Capture the cell that displays the provided text and extract its (x, y) central coordinate. 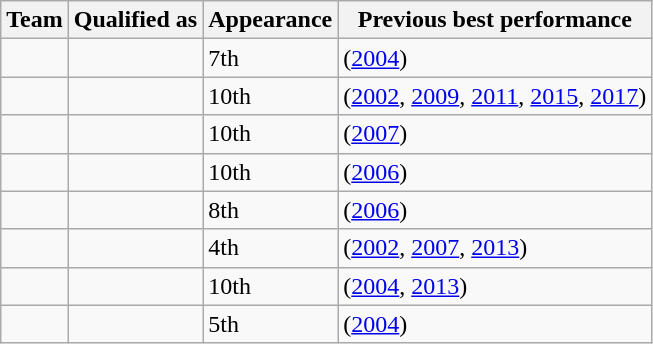
(2004, 2013) (495, 286)
Qualified as (135, 20)
(2007) (495, 134)
5th (270, 324)
(2002, 2007, 2013) (495, 248)
7th (270, 58)
Previous best performance (495, 20)
(2002, 2009, 2011, 2015, 2017) (495, 96)
Team (35, 20)
Appearance (270, 20)
4th (270, 248)
8th (270, 210)
